Search for the cell housing the specified text and yield its (X, Y) center coordinate. 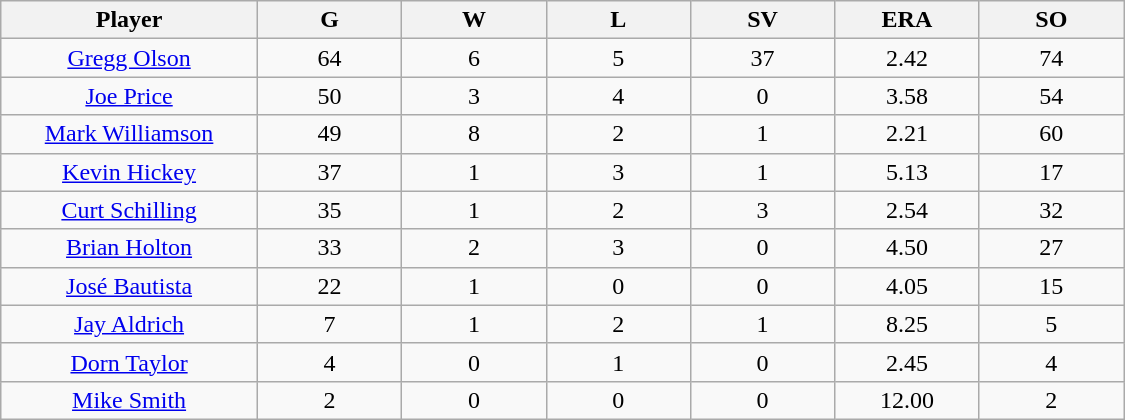
Player (130, 20)
Brian Holton (130, 248)
22 (329, 286)
Mark Williamson (130, 134)
W (474, 20)
60 (1051, 134)
Gregg Olson (130, 58)
6 (474, 58)
8 (474, 134)
4.50 (907, 248)
12.00 (907, 400)
54 (1051, 96)
49 (329, 134)
Curt Schilling (130, 210)
Mike Smith (130, 400)
Dorn Taylor (130, 362)
5.13 (907, 172)
2.21 (907, 134)
2.42 (907, 58)
SV (762, 20)
64 (329, 58)
15 (1051, 286)
74 (1051, 58)
José Bautista (130, 286)
ERA (907, 20)
17 (1051, 172)
L (618, 20)
SO (1051, 20)
Joe Price (130, 96)
3.58 (907, 96)
27 (1051, 248)
Kevin Hickey (130, 172)
35 (329, 210)
7 (329, 324)
2.45 (907, 362)
Jay Aldrich (130, 324)
33 (329, 248)
32 (1051, 210)
4.05 (907, 286)
G (329, 20)
2.54 (907, 210)
50 (329, 96)
8.25 (907, 324)
